Determine the (X, Y) coordinate at the center of the cell enclosing the given text.  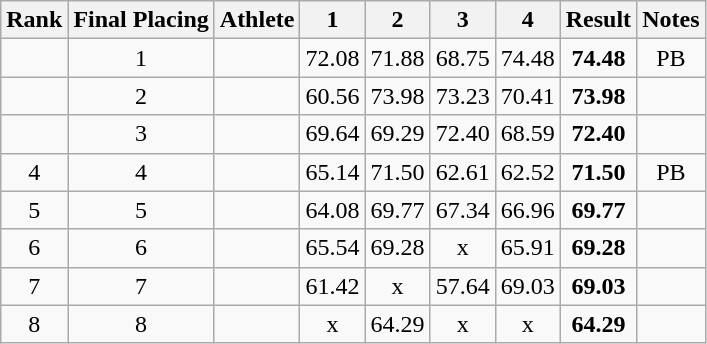
71.88 (398, 58)
Rank (34, 20)
66.96 (528, 210)
70.41 (528, 96)
65.91 (528, 248)
68.59 (528, 134)
62.61 (462, 172)
Result (598, 20)
64.08 (332, 210)
Notes (671, 20)
69.64 (332, 134)
62.52 (528, 172)
69.29 (398, 134)
Athlete (257, 20)
65.54 (332, 248)
61.42 (332, 286)
57.64 (462, 286)
73.23 (462, 96)
72.08 (332, 58)
Final Placing (141, 20)
67.34 (462, 210)
60.56 (332, 96)
68.75 (462, 58)
65.14 (332, 172)
